Detect which cell encompasses the target text, then output its (X, Y) center coordinate. 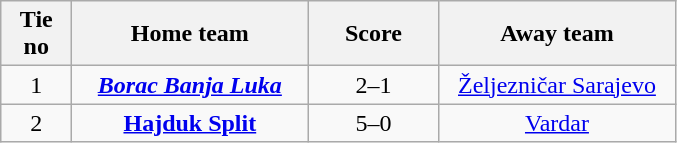
Away team (557, 34)
Score (374, 34)
Hajduk Split (190, 123)
Tie no (36, 34)
Borac Banja Luka (190, 85)
Vardar (557, 123)
2–1 (374, 85)
Home team (190, 34)
Željezničar Sarajevo (557, 85)
1 (36, 85)
2 (36, 123)
5–0 (374, 123)
